From the cell containing the given text, extract its center point as (x, y) coordinate. 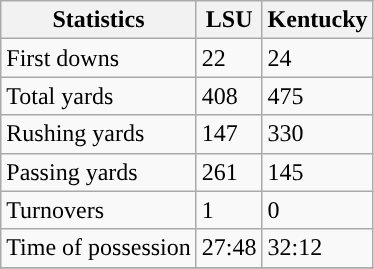
Passing yards (99, 172)
27:48 (229, 248)
Kentucky (318, 20)
Turnovers (99, 210)
First downs (99, 58)
24 (318, 58)
Rushing yards (99, 134)
0 (318, 210)
330 (318, 134)
LSU (229, 20)
145 (318, 172)
475 (318, 96)
Total yards (99, 96)
261 (229, 172)
1 (229, 210)
408 (229, 96)
Time of possession (99, 248)
22 (229, 58)
147 (229, 134)
Statistics (99, 20)
32:12 (318, 248)
